Determine the (X, Y) coordinate at the center of the cell enclosing the given text.  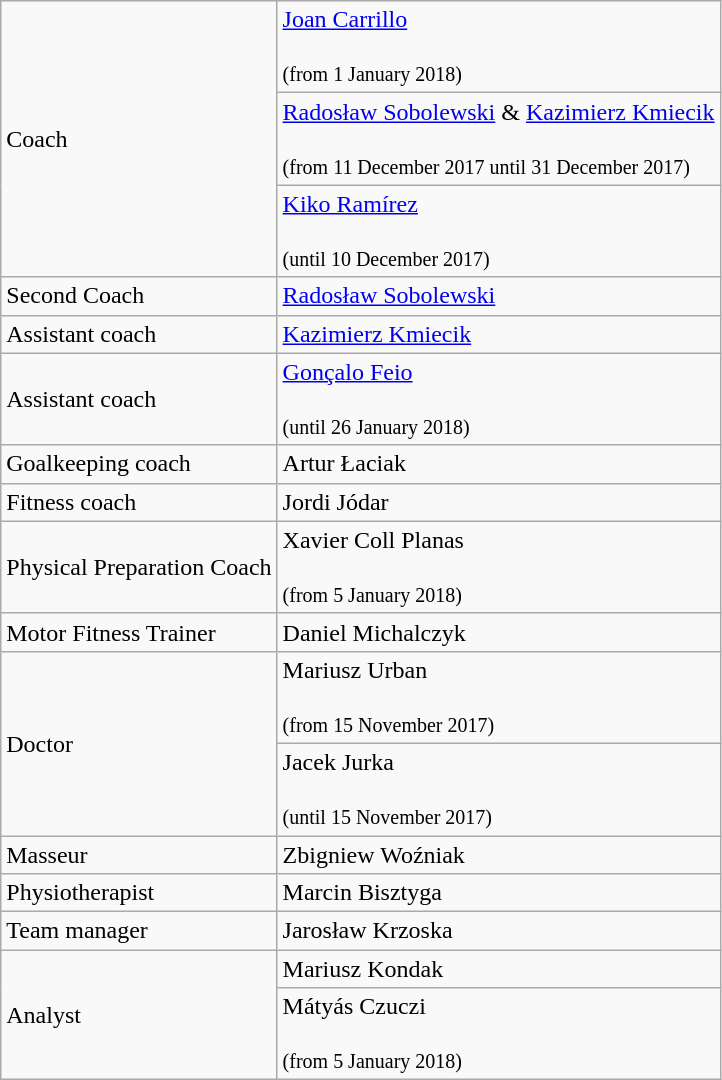
Physiotherapist (139, 893)
Radosław Sobolewski & Kazimierz Kmiecik(from 11 December 2017 until 31 December 2017) (498, 139)
Kiko Ramírez(until 10 December 2017) (498, 231)
Masseur (139, 855)
Physical Preparation Coach (139, 567)
Marcin Bisztyga (498, 893)
Mariusz Urban (from 15 November 2017) (498, 697)
Gonçalo Feio(until 26 January 2018) (498, 399)
Mariusz Kondak (498, 969)
Analyst (139, 1015)
Daniel Michalczyk (498, 632)
Goalkeeping coach (139, 464)
Jordi Jódar (498, 502)
Artur Łaciak (498, 464)
Kazimierz Kmiecik (498, 334)
Joan Carrillo(from 1 January 2018) (498, 47)
Jacek Jurka (until 15 November 2017) (498, 789)
Fitness coach (139, 502)
Coach (139, 139)
Jarosław Krzoska (498, 931)
Second Coach (139, 296)
Mátyás Czuczi (from 5 January 2018) (498, 1034)
Xavier Coll Planas (from 5 January 2018) (498, 567)
Motor Fitness Trainer (139, 632)
Doctor (139, 743)
Zbigniew Woźniak (498, 855)
Radosław Sobolewski (498, 296)
Team manager (139, 931)
